Determine the (X, Y) coordinate at the center of the cell enclosing the given text.  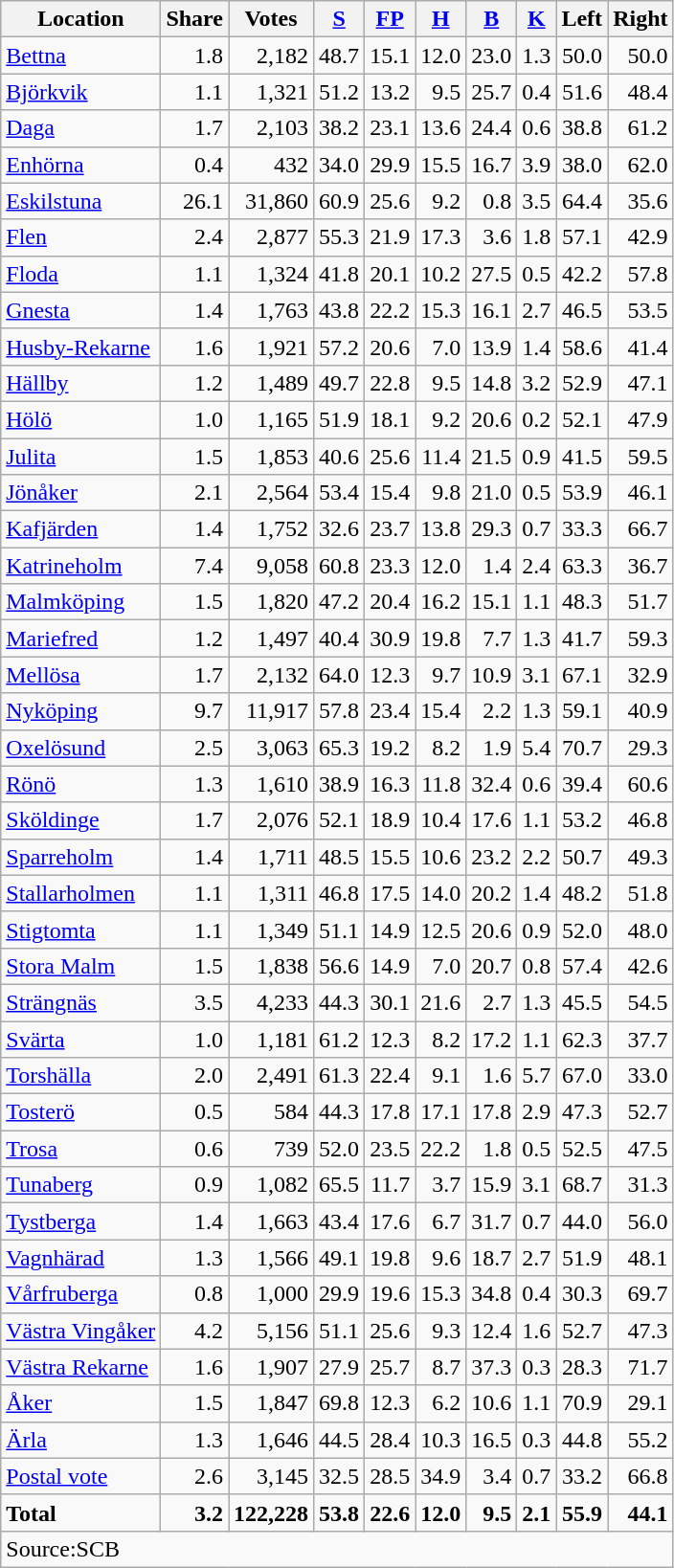
16.2 (440, 602)
14.0 (440, 893)
13.6 (440, 128)
3.7 (440, 1185)
47.2 (339, 602)
5.4 (536, 748)
Stallarholmen (80, 893)
32.6 (339, 529)
59.3 (640, 638)
2,491 (272, 1076)
12.5 (440, 930)
26.1 (195, 201)
42.2 (582, 274)
48.1 (640, 1258)
63.3 (582, 566)
51.7 (640, 602)
1,324 (272, 274)
1,181 (272, 1039)
41.5 (582, 457)
9.8 (440, 493)
17.1 (440, 1112)
Sparreholm (80, 857)
122,228 (272, 1512)
28.5 (391, 1476)
3,145 (272, 1476)
23.4 (391, 711)
51.6 (582, 92)
19.6 (391, 1294)
40.9 (640, 711)
33.3 (582, 529)
20.7 (492, 966)
23.5 (391, 1149)
47.9 (640, 419)
48.0 (640, 930)
1.9 (492, 748)
70.7 (582, 748)
FP (391, 19)
584 (272, 1112)
37.3 (492, 1367)
12.4 (492, 1331)
21.6 (440, 1002)
Daga (80, 128)
3.4 (492, 1476)
Åker (80, 1403)
Enhörna (80, 165)
10.4 (440, 820)
Source:SCB (337, 1549)
1,763 (272, 310)
1,820 (272, 602)
432 (272, 165)
55.9 (582, 1512)
Malmköping (80, 602)
54.5 (640, 1002)
17.5 (391, 893)
18.7 (492, 1258)
1,497 (272, 638)
2.9 (536, 1112)
24.4 (492, 128)
1,646 (272, 1440)
Mellösa (80, 675)
4,233 (272, 1002)
13.9 (492, 347)
32.5 (339, 1476)
17.2 (492, 1039)
1,566 (272, 1258)
2.0 (195, 1076)
30.9 (391, 638)
64.0 (339, 675)
38.0 (582, 165)
57.2 (339, 347)
Gnesta (80, 310)
57.4 (582, 966)
Julita (80, 457)
33.2 (582, 1476)
11.4 (440, 457)
6.7 (440, 1221)
38.2 (339, 128)
48.7 (339, 56)
9,058 (272, 566)
1,000 (272, 1294)
2.5 (195, 748)
Tystberga (80, 1221)
44.5 (339, 1440)
1,610 (272, 784)
10.3 (440, 1440)
5,156 (272, 1331)
3,063 (272, 748)
34.0 (339, 165)
Share (195, 19)
Tunaberg (80, 1185)
Location (80, 19)
1,853 (272, 457)
16.3 (391, 784)
69.8 (339, 1403)
Ärla (80, 1440)
34.8 (492, 1294)
44.0 (582, 1221)
53.9 (582, 493)
23.3 (391, 566)
16.7 (492, 165)
30.1 (391, 1002)
44.1 (640, 1512)
10.9 (492, 675)
11,917 (272, 711)
53.4 (339, 493)
Left (582, 19)
Jönåker (80, 493)
1,165 (272, 419)
Svärta (80, 1039)
Strängnäs (80, 1002)
2,103 (272, 128)
59.5 (640, 457)
4.2 (195, 1331)
2,877 (272, 237)
13.2 (391, 92)
14.8 (492, 383)
Hällby (80, 383)
57.1 (582, 237)
Katrineholm (80, 566)
19.2 (391, 748)
Mariefred (80, 638)
1,752 (272, 529)
Stora Malm (80, 966)
Sköldinge (80, 820)
1,838 (272, 966)
43.8 (339, 310)
50.7 (582, 857)
23.1 (391, 128)
20.2 (492, 893)
65.3 (339, 748)
52.5 (582, 1149)
60.6 (640, 784)
48.5 (339, 857)
13.8 (440, 529)
61.3 (339, 1076)
51.8 (640, 893)
20.4 (391, 602)
15.9 (492, 1185)
23.2 (492, 857)
H (440, 19)
44.8 (582, 1440)
42.9 (640, 237)
Kafjärden (80, 529)
Total (80, 1512)
16.1 (492, 310)
53.8 (339, 1512)
55.2 (640, 1440)
41.7 (582, 638)
9.6 (440, 1258)
Oxelösund (80, 748)
1,349 (272, 930)
48.3 (582, 602)
11.8 (440, 784)
60.8 (339, 566)
1,711 (272, 857)
58.6 (582, 347)
40.4 (339, 638)
18.1 (391, 419)
47.1 (640, 383)
7.4 (195, 566)
Trosa (80, 1149)
1,311 (272, 893)
29.1 (640, 1403)
1,321 (272, 92)
47.5 (640, 1149)
27.5 (492, 274)
67.1 (582, 675)
48.2 (582, 893)
Tosterö (80, 1112)
3.6 (492, 237)
35.6 (640, 201)
31.7 (492, 1221)
B (492, 19)
Bettna (80, 56)
56.0 (640, 1221)
7.7 (492, 638)
27.9 (339, 1367)
36.7 (640, 566)
23.7 (391, 529)
2,132 (272, 675)
22.4 (391, 1076)
37.7 (640, 1039)
31,860 (272, 201)
43.4 (339, 1221)
Västra Vingåker (80, 1331)
Votes (272, 19)
1,082 (272, 1185)
62.0 (640, 165)
22.8 (391, 383)
52.9 (582, 383)
Flen (80, 237)
41.4 (640, 347)
65.5 (339, 1185)
39.4 (582, 784)
K (536, 19)
Torshälla (80, 1076)
2,564 (272, 493)
62.3 (582, 1039)
53.2 (582, 820)
1,921 (272, 347)
46.5 (582, 310)
Västra Rekarne (80, 1367)
48.4 (640, 92)
9.3 (440, 1331)
31.3 (640, 1185)
Postal vote (80, 1476)
2,076 (272, 820)
60.9 (339, 201)
3.9 (536, 165)
5.7 (536, 1076)
Stigtomta (80, 930)
42.6 (640, 966)
10.2 (440, 274)
70.9 (582, 1403)
23.0 (492, 56)
Nyköping (80, 711)
55.3 (339, 237)
71.7 (640, 1367)
59.1 (582, 711)
33.0 (640, 1076)
38.8 (582, 128)
21.0 (492, 493)
56.6 (339, 966)
32.9 (640, 675)
1,847 (272, 1403)
17.3 (440, 237)
S (339, 19)
Björkvik (80, 92)
1,489 (272, 383)
Rönö (80, 784)
1,663 (272, 1221)
46.1 (640, 493)
Vårfruberga (80, 1294)
Hölö (80, 419)
32.4 (492, 784)
38.9 (339, 784)
67.0 (582, 1076)
18.9 (391, 820)
49.1 (339, 1258)
45.5 (582, 1002)
Husby-Rekarne (80, 347)
66.7 (640, 529)
1,907 (272, 1367)
0.2 (536, 419)
49.3 (640, 857)
Vagnhärad (80, 1258)
49.7 (339, 383)
30.3 (582, 1294)
40.6 (339, 457)
739 (272, 1149)
Floda (80, 274)
28.3 (582, 1367)
66.8 (640, 1476)
Right (640, 19)
68.7 (582, 1185)
34.9 (440, 1476)
21.5 (492, 457)
64.4 (582, 201)
69.7 (640, 1294)
51.2 (339, 92)
22.6 (391, 1512)
2,182 (272, 56)
53.5 (640, 310)
Eskilstuna (80, 201)
11.7 (391, 1185)
28.4 (391, 1440)
16.5 (492, 1440)
8.7 (440, 1367)
9.1 (440, 1076)
41.8 (339, 274)
21.9 (391, 237)
20.1 (391, 274)
2.6 (195, 1476)
6.2 (440, 1403)
